Capture the cell that displays the provided text and extract its [X, Y] central coordinate. 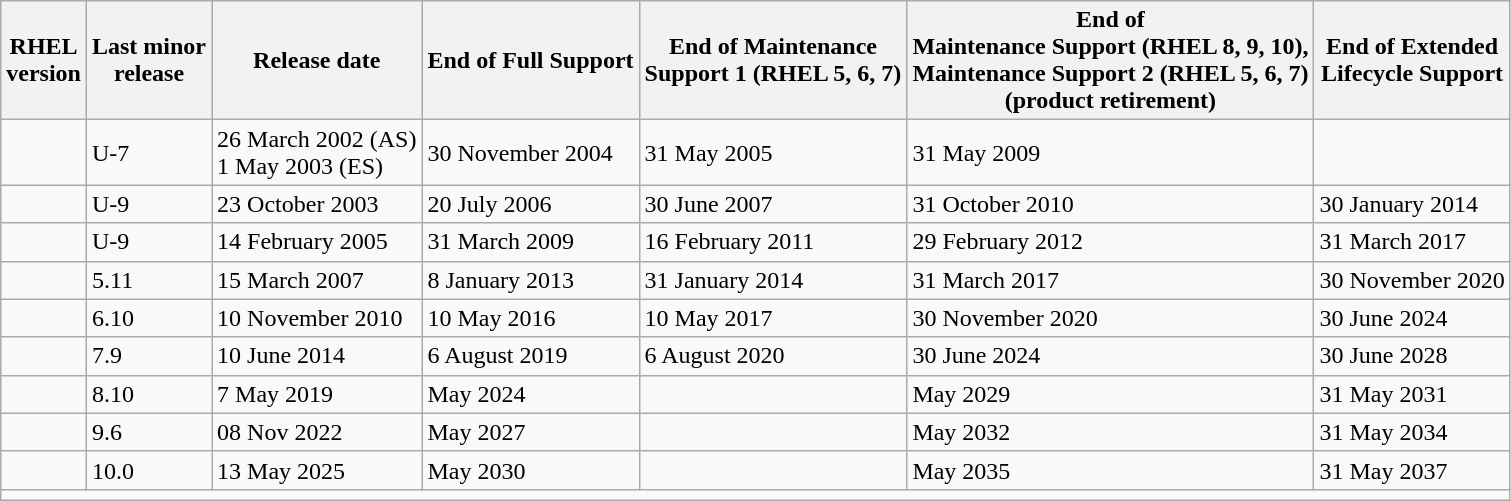
14 February 2005 [317, 242]
End of MaintenanceSupport 1 (RHEL 5, 6, 7) [773, 60]
9.6 [148, 432]
RHELversion [44, 60]
10.0 [148, 470]
May 2035 [1110, 470]
10 May 2017 [773, 318]
10 May 2016 [530, 318]
May 2024 [530, 394]
10 June 2014 [317, 356]
31 March 2009 [530, 242]
23 October 2003 [317, 204]
10 November 2010 [317, 318]
6.10 [148, 318]
31 October 2010 [1110, 204]
16 February 2011 [773, 242]
31 May 2031 [1412, 394]
31 May 2005 [773, 152]
7 May 2019 [317, 394]
30 June 2007 [773, 204]
31 May 2037 [1412, 470]
08 Nov 2022 [317, 432]
26 March 2002 (AS) 1 May 2003 (ES) [317, 152]
6 August 2019 [530, 356]
May 2030 [530, 470]
Release date [317, 60]
May 2032 [1110, 432]
End of ExtendedLifecycle Support [1412, 60]
6 August 2020 [773, 356]
29 February 2012 [1110, 242]
13 May 2025 [317, 470]
5.11 [148, 280]
May 2029 [1110, 394]
30 January 2014 [1412, 204]
30 November 2004 [530, 152]
End of Full Support [530, 60]
Last minorrelease [148, 60]
End of Maintenance Support (RHEL 8, 9, 10), Maintenance Support 2 (RHEL 5, 6, 7) (product retirement) [1110, 60]
20 July 2006 [530, 204]
15 March 2007 [317, 280]
8 January 2013 [530, 280]
U-7 [148, 152]
31 May 2034 [1412, 432]
8.10 [148, 394]
31 May 2009 [1110, 152]
7.9 [148, 356]
May 2027 [530, 432]
30 June 2028 [1412, 356]
31 January 2014 [773, 280]
